Provide the (x, y) coordinate of the cell's center where the given text is located.  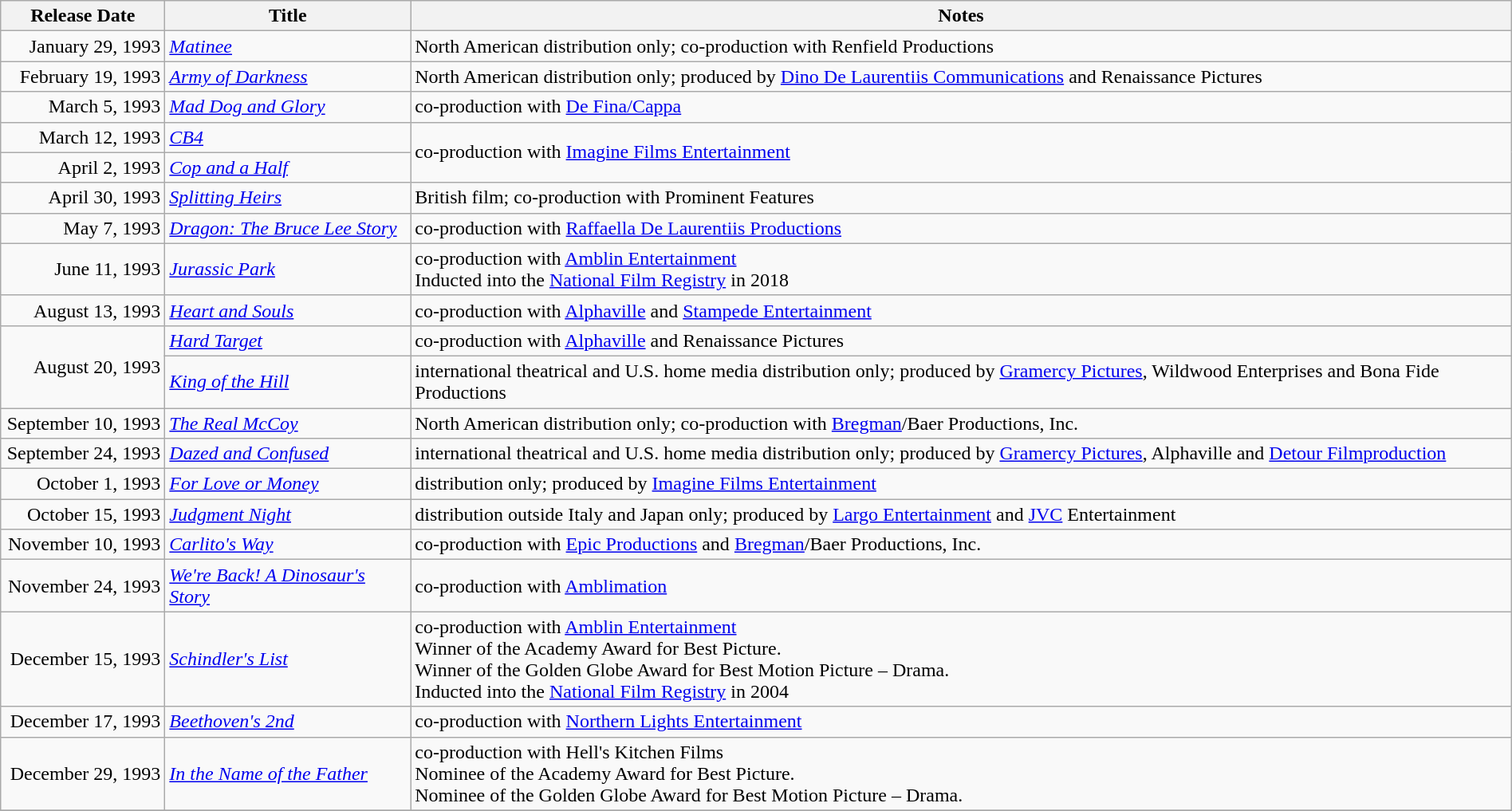
Release Date (83, 16)
December 15, 1993 (83, 659)
co-production with Imagine Films Entertainment (962, 152)
Dragon: The Bruce Lee Story (288, 228)
September 24, 1993 (83, 454)
co-production with Alphaville and Renaissance Pictures (962, 341)
We're Back! A Dinosaur's Story (288, 585)
international theatrical and U.S. home media distribution only; produced by Gramercy Pictures, Wildwood Enterprises and Bona Fide Productions (962, 381)
Dazed and Confused (288, 454)
April 2, 1993 (83, 167)
Cop and a Half (288, 167)
March 12, 1993 (83, 137)
co-production with Epic Productions and Bregman/Baer Productions, Inc. (962, 545)
North American distribution only; co-production with Renfield Productions (962, 46)
Army of Darkness (288, 77)
October 15, 1993 (83, 514)
Heart and Souls (288, 310)
co-production with De Fina/Cappa (962, 107)
King of the Hill (288, 381)
August 13, 1993 (83, 310)
Title (288, 16)
In the Name of the Father (288, 774)
September 10, 1993 (83, 423)
Hard Target (288, 341)
British film; co-production with Prominent Features (962, 198)
international theatrical and U.S. home media distribution only; produced by Gramercy Pictures, Alphaville and Detour Filmproduction (962, 454)
Splitting Heirs (288, 198)
January 29, 1993 (83, 46)
Judgment Night (288, 514)
co-production with Raffaella De Laurentiis Productions (962, 228)
co-production with Alphaville and Stampede Entertainment (962, 310)
The Real McCoy (288, 423)
October 1, 1993 (83, 484)
distribution outside Italy and Japan only; produced by Largo Entertainment and JVC Entertainment (962, 514)
Matinee (288, 46)
May 7, 1993 (83, 228)
November 10, 1993 (83, 545)
March 5, 1993 (83, 107)
August 20, 1993 (83, 367)
Jurassic Park (288, 270)
distribution only; produced by Imagine Films Entertainment (962, 484)
North American distribution only; produced by Dino De Laurentiis Communications and Renaissance Pictures (962, 77)
Schindler's List (288, 659)
North American distribution only; co-production with Bregman/Baer Productions, Inc. (962, 423)
co-production with Amblimation (962, 585)
Mad Dog and Glory (288, 107)
February 19, 1993 (83, 77)
co-production with Northern Lights Entertainment (962, 722)
April 30, 1993 (83, 198)
December 17, 1993 (83, 722)
For Love or Money (288, 484)
Notes (962, 16)
co-production with Amblin EntertainmentInducted into the National Film Registry in 2018 (962, 270)
November 24, 1993 (83, 585)
Carlito's Way (288, 545)
CB4 (288, 137)
June 11, 1993 (83, 270)
Beethoven's 2nd (288, 722)
December 29, 1993 (83, 774)
